Capture the cell that displays the provided text and extract its [X, Y] central coordinate. 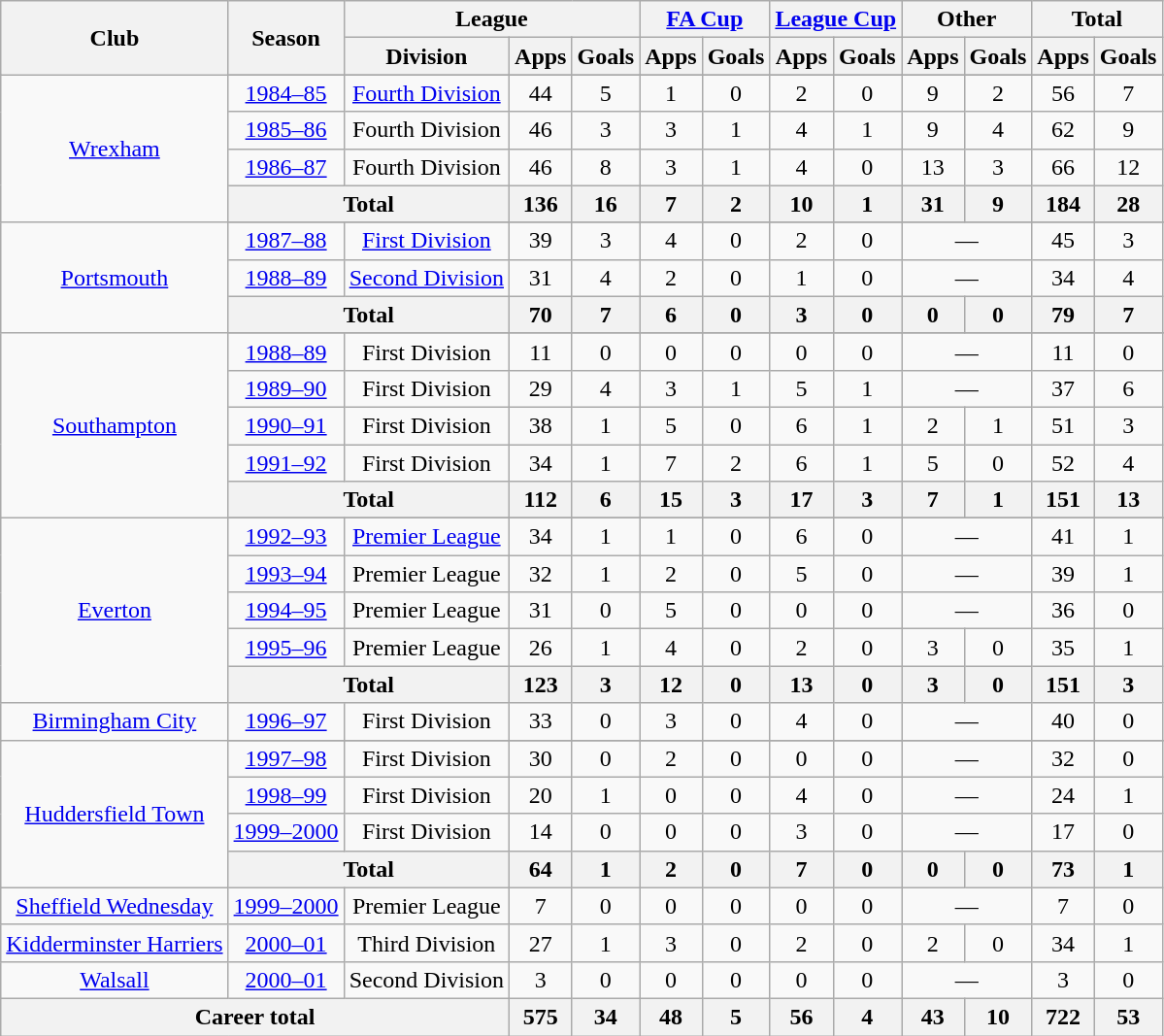
51 [1063, 425]
1984–85 [285, 93]
Club [115, 38]
1986–87 [285, 167]
Birmingham City [115, 721]
Career total [255, 1017]
575 [541, 1017]
Sheffield Wednesday [115, 906]
30 [541, 758]
Third Division [426, 943]
48 [671, 1017]
League [491, 19]
Season [285, 38]
45 [1063, 241]
112 [541, 500]
Division [426, 56]
123 [541, 685]
79 [1063, 315]
43 [933, 1017]
66 [1063, 167]
1996–97 [285, 721]
15 [671, 500]
1994–95 [285, 611]
14 [541, 832]
41 [1063, 537]
64 [541, 869]
8 [606, 167]
24 [1063, 795]
Huddersfield Town [115, 814]
1998–99 [285, 795]
35 [1063, 648]
League Cup [836, 19]
62 [1063, 130]
1992–93 [285, 537]
Wrexham [115, 149]
136 [541, 204]
40 [1063, 721]
1991–92 [285, 463]
20 [541, 795]
1989–90 [285, 388]
37 [1063, 388]
1985–86 [285, 130]
Other [967, 19]
Southampton [115, 425]
1997–98 [285, 758]
16 [606, 204]
722 [1063, 1017]
28 [1128, 204]
1987–88 [285, 241]
52 [1063, 463]
26 [541, 648]
1990–91 [285, 425]
36 [1063, 611]
53 [1128, 1017]
33 [541, 721]
Everton [115, 611]
70 [541, 315]
184 [1063, 204]
Walsall [115, 980]
Portsmouth [115, 278]
FA Cup [705, 19]
Kidderminster Harriers [115, 943]
29 [541, 388]
1995–96 [285, 648]
73 [1063, 869]
38 [541, 425]
1993–94 [285, 574]
44 [541, 93]
27 [541, 943]
